Determine the (x, y) coordinate at the center of the cell enclosing the given text.  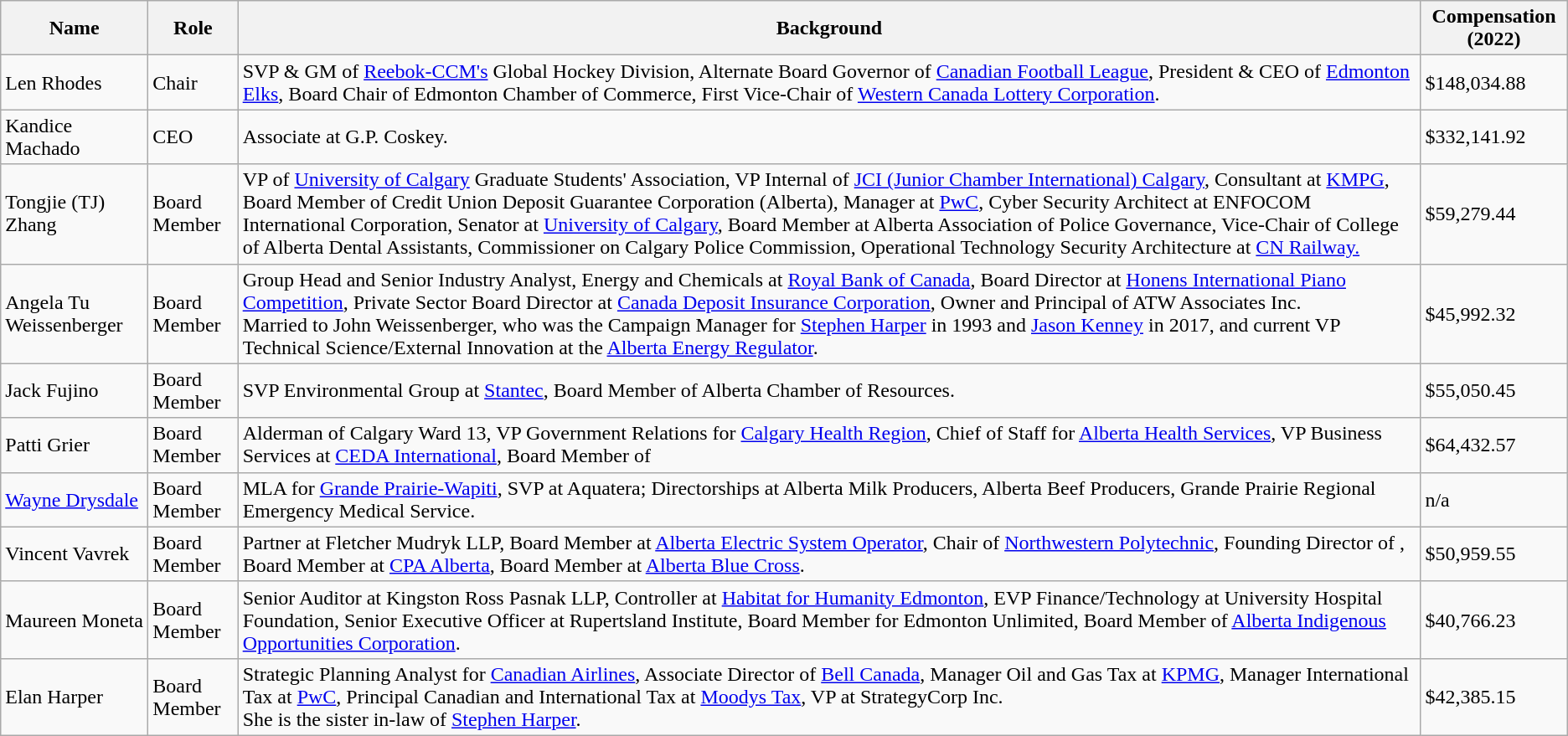
Patti Grier (75, 445)
$332,141.92 (1494, 137)
$64,432.57 (1494, 445)
SVP Environmental Group at Stantec, Board Member of Alberta Chamber of Resources. (829, 390)
$50,959.55 (1494, 554)
$40,766.23 (1494, 620)
$59,279.44 (1494, 214)
Background (829, 28)
Maureen Moneta (75, 620)
Elan Harper (75, 697)
Compensation (2022) (1494, 28)
Role (193, 28)
$45,992.32 (1494, 313)
Tongjie (TJ) Zhang (75, 214)
$148,034.88 (1494, 82)
Associate at G.P. Coskey. (829, 137)
n/a (1494, 499)
Jack Fujino (75, 390)
CEO (193, 137)
Vincent Vavrek (75, 554)
Name (75, 28)
$42,385.15 (1494, 697)
Chair (193, 82)
Kandice Machado (75, 137)
Angela Tu Weissenberger (75, 313)
Wayne Drysdale (75, 499)
Len Rhodes (75, 82)
$55,050.45 (1494, 390)
